Provide the [x, y] coordinate of the cell's center where the given text is located.  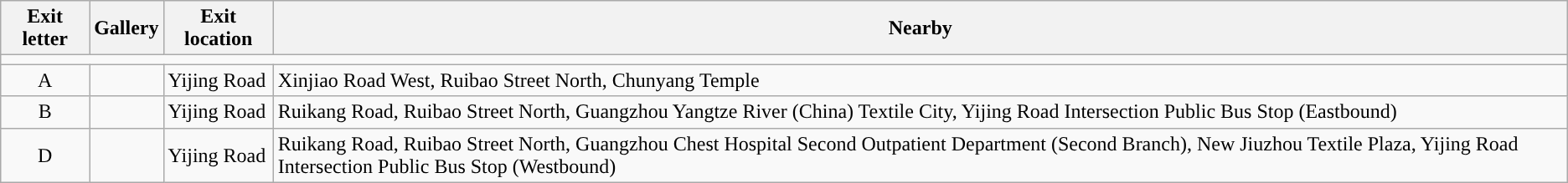
Exit letter [45, 28]
Xinjiao Road West, Ruibao Street North, Chunyang Temple [920, 80]
Exit location [218, 28]
A [45, 80]
Nearby [920, 28]
D [45, 155]
B [45, 112]
Ruikang Road, Ruibao Street North, Guangzhou Yangtze River (China) Textile City, Yijing Road Intersection Public Bus Stop (Eastbound) [920, 112]
Gallery [126, 28]
